Detect which cell encompasses the target text, then output its (x, y) center coordinate. 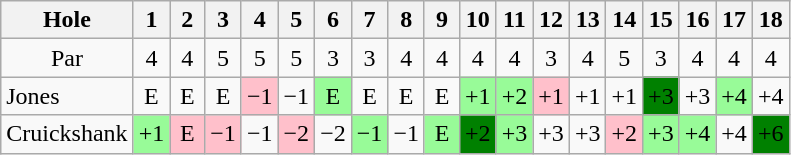
+6 (770, 134)
12 (552, 20)
9 (442, 20)
Jones (67, 96)
Cruickshank (67, 134)
14 (624, 20)
Hole (67, 20)
11 (514, 20)
15 (662, 20)
17 (734, 20)
10 (478, 20)
7 (370, 20)
8 (406, 20)
13 (588, 20)
2 (188, 20)
Par (67, 58)
1 (152, 20)
18 (770, 20)
6 (334, 20)
16 (698, 20)
